For the text-containing cell, return its midpoint in [x, y] coordinate format. 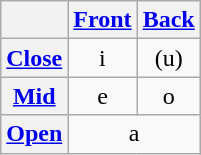
i [102, 58]
(u) [168, 58]
Close [34, 58]
o [168, 96]
Back [168, 20]
e [102, 96]
Open [34, 134]
a [134, 134]
Front [102, 20]
Mid [34, 96]
